Provide the (X, Y) coordinate of the cell's center where the given text is located.  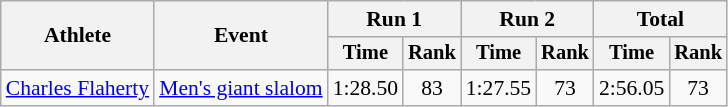
2:56.05 (632, 88)
1:28.50 (366, 88)
Event (241, 36)
Run 2 (528, 19)
Run 1 (394, 19)
1:27.55 (498, 88)
Athlete (78, 36)
83 (432, 88)
Total (660, 19)
Charles Flaherty (78, 88)
Men's giant slalom (241, 88)
